Capture the cell that displays the provided text and extract its (x, y) central coordinate. 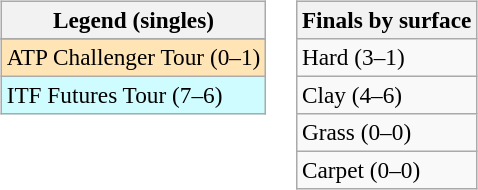
ATP Challenger Tour (0–1) (133, 57)
Legend (singles) (133, 20)
Finals by surface (387, 20)
Grass (0–0) (387, 133)
Clay (4–6) (387, 95)
ITF Futures Tour (7–6) (133, 95)
Carpet (0–0) (387, 171)
Hard (3–1) (387, 57)
